Scan for the cell matching the given text and deliver its [x, y] coordinate at center. 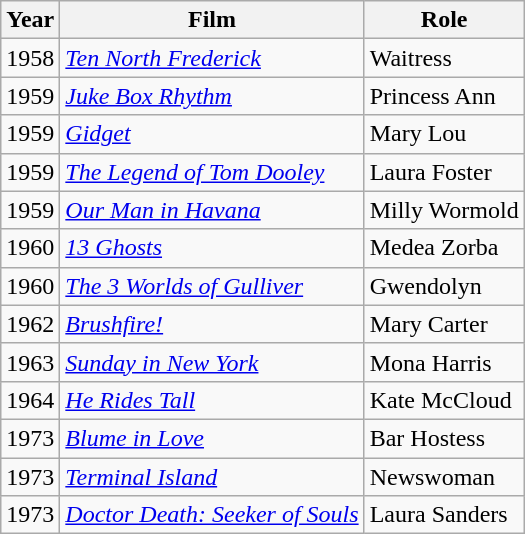
Milly Wormold [444, 210]
Film [212, 20]
The 3 Worlds of Gulliver [212, 286]
1958 [30, 58]
1963 [30, 362]
Laura Sanders [444, 515]
Year [30, 20]
Kate McCloud [444, 400]
Waitress [444, 58]
Brushfire! [212, 324]
The Legend of Tom Dooley [212, 172]
Ten North Frederick [212, 58]
Role [444, 20]
Mary Carter [444, 324]
13 Ghosts [212, 248]
He Rides Tall [212, 400]
Newswoman [444, 477]
Sunday in New York [212, 362]
Blume in Love [212, 438]
Gidget [212, 134]
Princess Ann [444, 96]
Doctor Death: Seeker of Souls [212, 515]
Gwendolyn [444, 286]
Laura Foster [444, 172]
1964 [30, 400]
Terminal Island [212, 477]
Bar Hostess [444, 438]
Juke Box Rhythm [212, 96]
1962 [30, 324]
Medea Zorba [444, 248]
Our Man in Havana [212, 210]
Mona Harris [444, 362]
Mary Lou [444, 134]
